Find where the given text appears and provide that cell's center as [X, Y] coordinate. 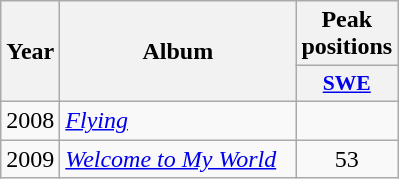
SWE [347, 84]
53 [347, 159]
Welcome to My World [178, 159]
2008 [30, 120]
2009 [30, 159]
Peak positions [347, 34]
Year [30, 52]
Flying [178, 120]
Album [178, 52]
